From the cell containing the given text, extract its center point as [x, y] coordinate. 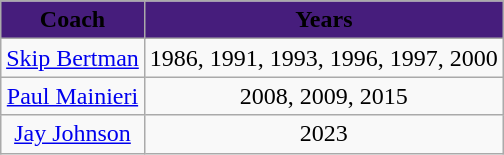
2023 [324, 134]
Paul Mainieri [73, 96]
Coach [73, 20]
2008, 2009, 2015 [324, 96]
Jay Johnson [73, 134]
Years [324, 20]
Skip Bertman [73, 58]
1986, 1991, 1993, 1996, 1997, 2000 [324, 58]
